For the text-containing cell, return its midpoint in [X, Y] coordinate format. 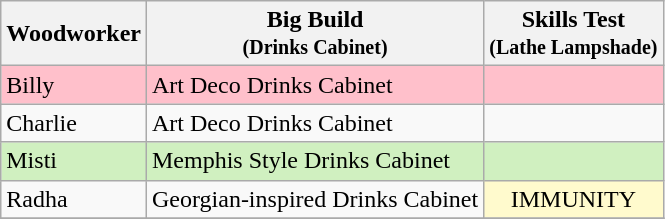
Misti [74, 161]
Woodworker [74, 34]
Georgian-inspired Drinks Cabinet [314, 199]
Radha [74, 199]
Big Build(Drinks Cabinet) [314, 34]
Charlie [74, 123]
Billy [74, 85]
IMMUNITY [574, 199]
Memphis Style Drinks Cabinet [314, 161]
Skills Test(Lathe Lampshade) [574, 34]
